Search for the cell housing the specified text and yield its (x, y) center coordinate. 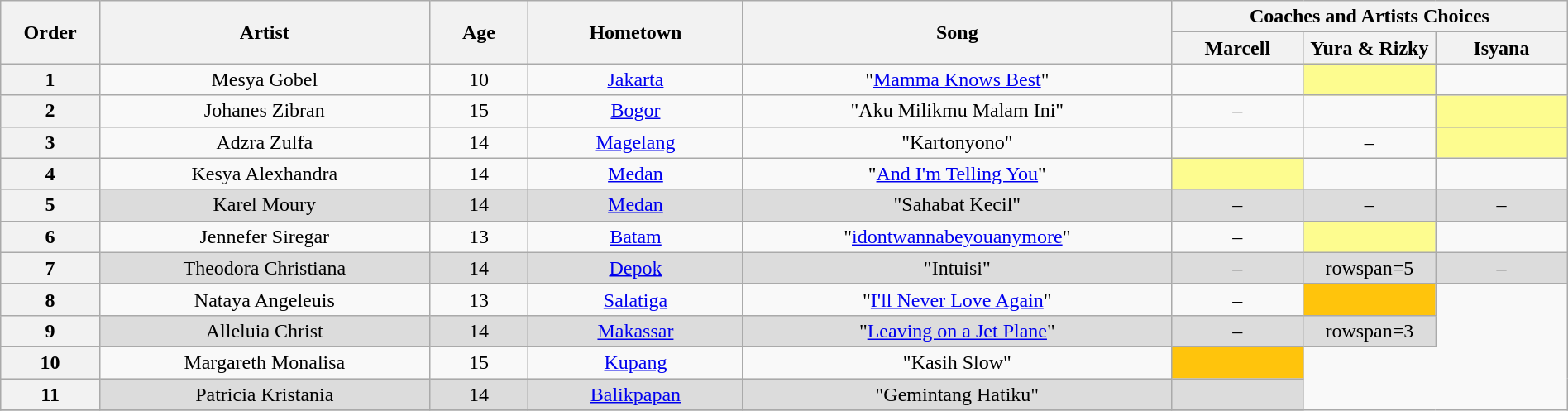
Yura & Rizky (1370, 48)
Bogor (635, 111)
Coaches and Artists Choices (1370, 17)
"Kasih Slow" (958, 362)
"Intuisi" (958, 268)
Order (50, 32)
8 (50, 299)
Nataya Angeleuis (265, 299)
Song (958, 32)
"Aku Milikmu Malam Ini" (958, 111)
"I'll Never Love Again" (958, 299)
"idontwannabeyouanymore" (958, 237)
Isyana (1502, 48)
4 (50, 174)
3 (50, 142)
9 (50, 331)
Alleluia Christ (265, 331)
"Leaving on a Jet Plane" (958, 331)
5 (50, 205)
6 (50, 237)
Salatiga (635, 299)
rowspan=5 (1370, 268)
"Sahabat Kecil" (958, 205)
"Mamma Knows Best" (958, 79)
Margareth Monalisa (265, 362)
Makassar (635, 331)
Age (479, 32)
rowspan=3 (1370, 331)
"Gemintang Hatiku" (958, 394)
"And I'm Telling You" (958, 174)
Theodora Christiana (265, 268)
Jennefer Siregar (265, 237)
Johanes Zibran (265, 111)
Jakarta (635, 79)
Adzra Zulfa (265, 142)
Batam (635, 237)
Depok (635, 268)
Kupang (635, 362)
Hometown (635, 32)
Karel Moury (265, 205)
2 (50, 111)
Patricia Kristania (265, 394)
11 (50, 394)
Balikpapan (635, 394)
Artist (265, 32)
7 (50, 268)
Magelang (635, 142)
Marcell (1238, 48)
Kesya Alexhandra (265, 174)
1 (50, 79)
Mesya Gobel (265, 79)
"Kartonyono" (958, 142)
